From the cell containing the given text, extract its center point as (X, Y) coordinate. 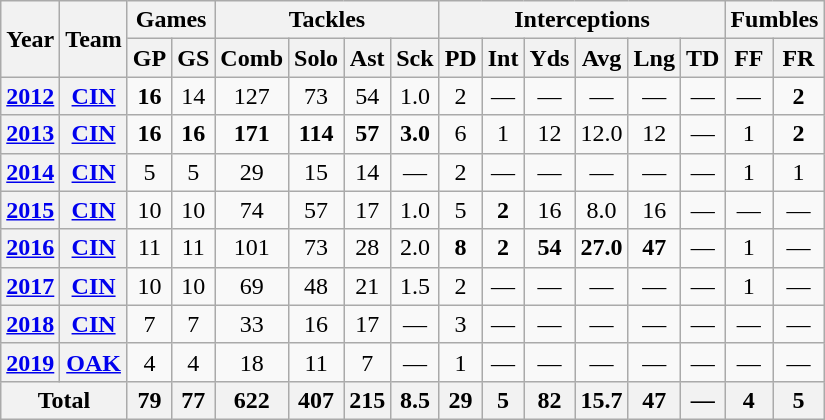
114 (316, 134)
Lng (654, 58)
1.5 (415, 286)
82 (550, 400)
79 (149, 400)
6 (460, 134)
171 (252, 134)
Comb (252, 58)
Interceptions (582, 20)
Yds (550, 58)
77 (194, 400)
622 (252, 400)
18 (252, 362)
101 (252, 248)
OAK (94, 362)
2018 (30, 324)
12.0 (602, 134)
15 (316, 172)
2015 (30, 210)
8.5 (415, 400)
48 (316, 286)
Year (30, 39)
69 (252, 286)
2017 (30, 286)
Tackles (327, 20)
FR (798, 58)
2019 (30, 362)
407 (316, 400)
Games (170, 20)
Ast (368, 58)
Int (503, 58)
Fumbles (774, 20)
2.0 (415, 248)
PD (460, 58)
3.0 (415, 134)
21 (368, 286)
3 (460, 324)
33 (252, 324)
215 (368, 400)
15.7 (602, 400)
8 (460, 248)
GP (149, 58)
8.0 (602, 210)
TD (702, 58)
GS (194, 58)
27.0 (602, 248)
FF (749, 58)
Team (94, 39)
28 (368, 248)
2014 (30, 172)
2013 (30, 134)
Total (64, 400)
Solo (316, 58)
Avg (602, 58)
127 (252, 96)
2012 (30, 96)
2016 (30, 248)
Sck (415, 58)
74 (252, 210)
